Pinpoint the cell where the given text exists, returning its (X, Y) midpoint coordinate. 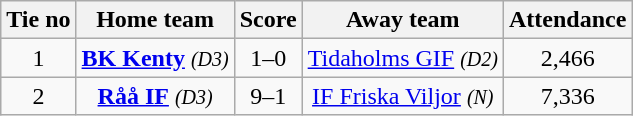
Tie no (38, 20)
Tidaholms GIF (D2) (402, 58)
IF Friska Viljor (N) (402, 96)
7,336 (567, 96)
1–0 (268, 58)
BK Kenty (D3) (155, 58)
2 (38, 96)
2,466 (567, 58)
Home team (155, 20)
Attendance (567, 20)
Råå IF (D3) (155, 96)
Away team (402, 20)
9–1 (268, 96)
1 (38, 58)
Score (268, 20)
